Find where the given text appears and provide that cell's center as [X, Y] coordinate. 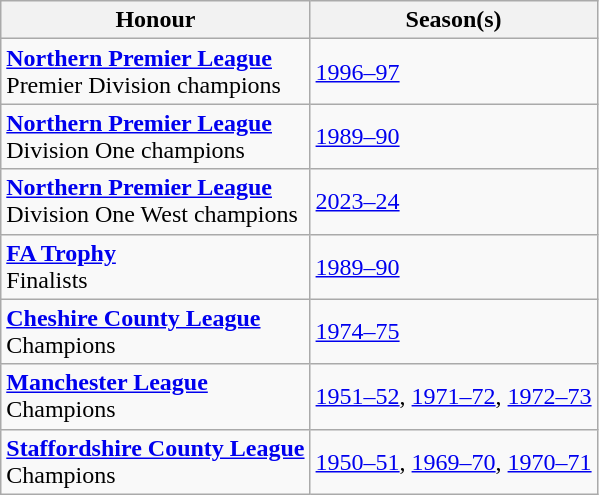
2023–24 [454, 202]
1996–97 [454, 72]
FA TrophyFinalists [156, 266]
Northern Premier LeagueDivision One champions [156, 136]
1951–52, 1971–72, 1972–73 [454, 396]
Northern Premier LeagueDivision One West champions [156, 202]
Staffordshire County LeagueChampions [156, 462]
Manchester LeagueChampions [156, 396]
Cheshire County LeagueChampions [156, 332]
Honour [156, 20]
1974–75 [454, 332]
Northern Premier LeaguePremier Division champions [156, 72]
Season(s) [454, 20]
1950–51, 1969–70, 1970–71 [454, 462]
